For the text-containing cell, return its midpoint in (x, y) coordinate format. 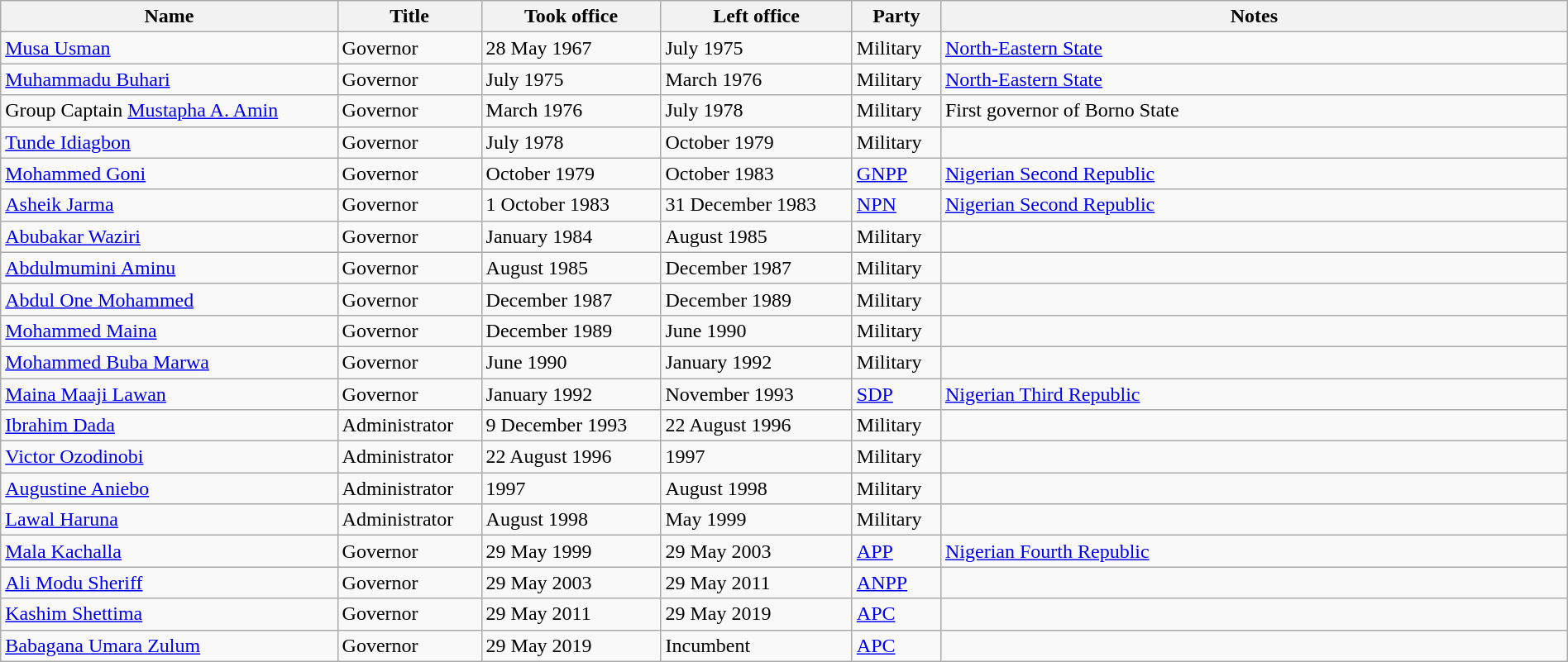
First governor of Borno State (1254, 111)
Asheik Jarma (169, 205)
Group Captain Mustapha A. Amin (169, 111)
Notes (1254, 17)
APP (896, 551)
May 1999 (756, 520)
October 1983 (756, 174)
SDP (896, 394)
Mala Kachalla (169, 551)
Maina Maaji Lawan (169, 394)
January 1984 (571, 236)
9 December 1993 (571, 426)
1 October 1983 (571, 205)
29 May 1999 (571, 551)
NPN (896, 205)
Nigerian Fourth Republic (1254, 551)
Babagana Umara Zulum (169, 645)
GNPP (896, 174)
Musa Usman (169, 48)
Abdul One Mohammed (169, 299)
Muhammadu Buhari (169, 79)
Party (896, 17)
November 1993 (756, 394)
Mohammed Goni (169, 174)
Mohammed Buba Marwa (169, 362)
Incumbent (756, 645)
Left office (756, 17)
31 December 1983 (756, 205)
ANPP (896, 583)
Name (169, 17)
Mohammed Maina (169, 331)
Ibrahim Dada (169, 426)
Kashim Shettima (169, 614)
Tunde Idiagbon (169, 142)
Victor Ozodinobi (169, 457)
Lawal Haruna (169, 520)
Nigerian Third Republic (1254, 394)
Abubakar Waziri (169, 236)
Augustine Aniebo (169, 488)
Title (409, 17)
Took office (571, 17)
Ali Modu Sheriff (169, 583)
28 May 1967 (571, 48)
Abdulmumini Aminu (169, 268)
